Return [X, Y] of the center of cell containing provided text 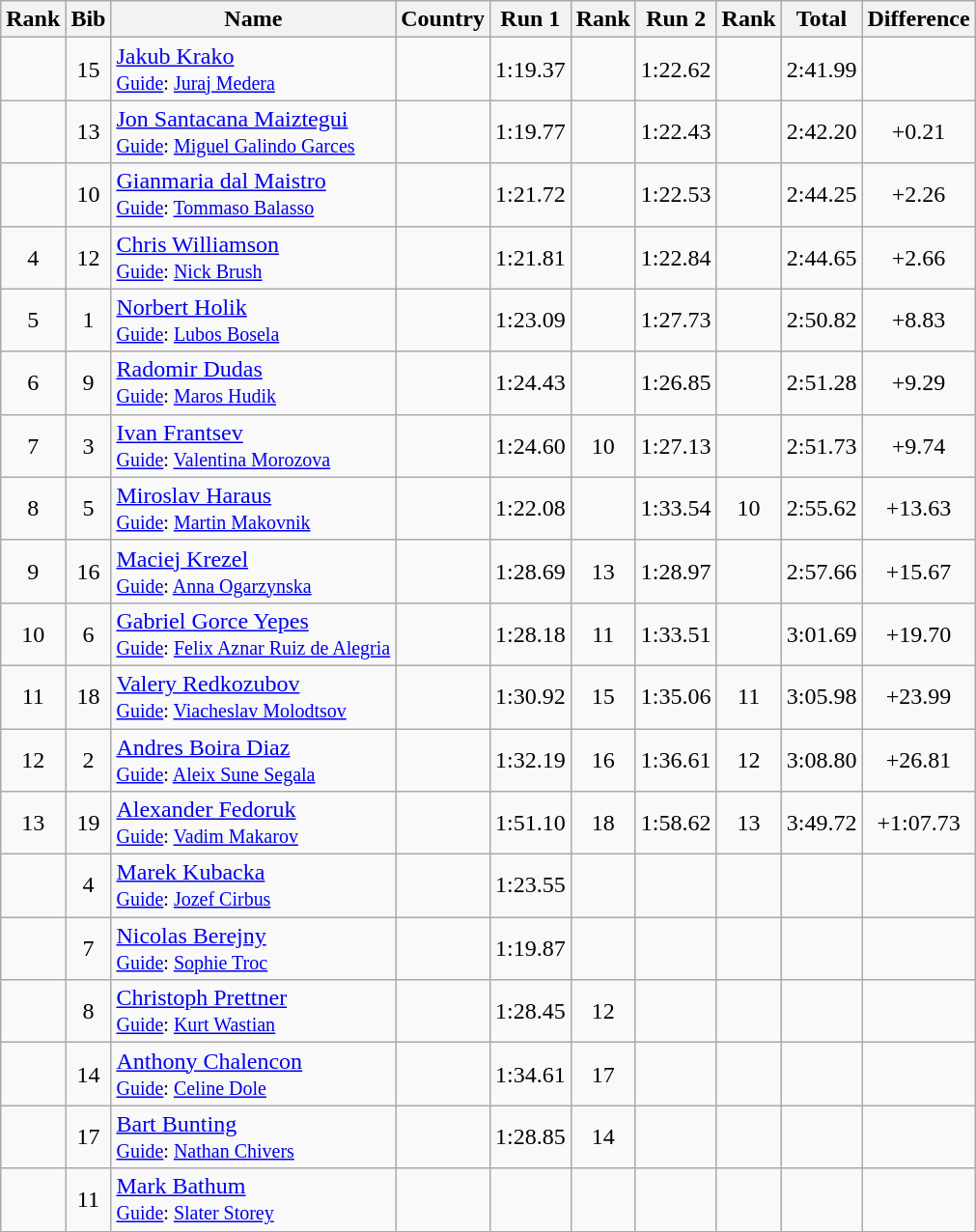
1:27.13 [676, 446]
Ivan FrantsevGuide: Valentina Morozova [253, 446]
1:24.43 [530, 382]
1:22.84 [676, 257]
3:49.72 [822, 823]
1:21.72 [530, 195]
1:34.61 [530, 1074]
Mark BathumGuide: Slater Storey [253, 1199]
+15.67 [919, 572]
1:22.43 [676, 131]
3:08.80 [822, 759]
2:42.20 [822, 131]
3:01.69 [822, 633]
1:36.61 [676, 759]
Jon Santacana MaizteguiGuide: Miguel Galindo Garces [253, 131]
Bart BuntingGuide: Nathan Chivers [253, 1137]
1:30.92 [530, 697]
Country [443, 19]
1:58.62 [676, 823]
+2.26 [919, 195]
2:57.66 [822, 572]
1:33.51 [676, 633]
2:44.65 [822, 257]
1:22.08 [530, 508]
1:19.77 [530, 131]
Radomir DudasGuide: Maros Hudik [253, 382]
1:21.81 [530, 257]
2 [89, 759]
2:51.73 [822, 446]
Norbert HolikGuide: Lubos Bosela [253, 321]
Marek KubackaGuide: Jozef Cirbus [253, 886]
Maciej KrezelGuide: Anna Ogarzynska [253, 572]
1:28.97 [676, 572]
1:23.09 [530, 321]
3:05.98 [822, 697]
+13.63 [919, 508]
Difference [919, 19]
Total [822, 19]
+9.29 [919, 382]
Alexander FedorukGuide: Vadim Makarov [253, 823]
+23.99 [919, 697]
Bib [89, 19]
1:24.60 [530, 446]
Christoph PrettnerGuide: Kurt Wastian [253, 1012]
+19.70 [919, 633]
Nicolas BerejnyGuide: Sophie Troc [253, 948]
+8.83 [919, 321]
1:22.62 [676, 70]
1:26.85 [676, 382]
Run 2 [676, 19]
Valery RedkozubovGuide: Viacheslav Molodtsov [253, 697]
1:19.37 [530, 70]
+9.74 [919, 446]
2:44.25 [822, 195]
Jakub KrakoGuide: Juraj Medera [253, 70]
Miroslav HarausGuide: Martin Makovnik [253, 508]
1:28.18 [530, 633]
1:23.55 [530, 886]
Anthony ChalenconGuide: Celine Dole [253, 1074]
2:51.28 [822, 382]
1:32.19 [530, 759]
1:27.73 [676, 321]
Gabriel Gorce YepesGuide: Felix Aznar Ruiz de Alegria [253, 633]
1:35.06 [676, 697]
1:19.87 [530, 948]
Chris WilliamsonGuide: Nick Brush [253, 257]
19 [89, 823]
+0.21 [919, 131]
1:28.85 [530, 1137]
2:41.99 [822, 70]
Name [253, 19]
3 [89, 446]
Gianmaria dal MaistroGuide: Tommaso Balasso [253, 195]
2:50.82 [822, 321]
1 [89, 321]
Andres Boira DiazGuide: Aleix Sune Segala [253, 759]
Run 1 [530, 19]
2:55.62 [822, 508]
1:33.54 [676, 508]
+26.81 [919, 759]
1:28.69 [530, 572]
1:22.53 [676, 195]
+2.66 [919, 257]
+1:07.73 [919, 823]
1:28.45 [530, 1012]
1:51.10 [530, 823]
